Identify which cell holds the provided text, then report its [x, y] central coordinate. 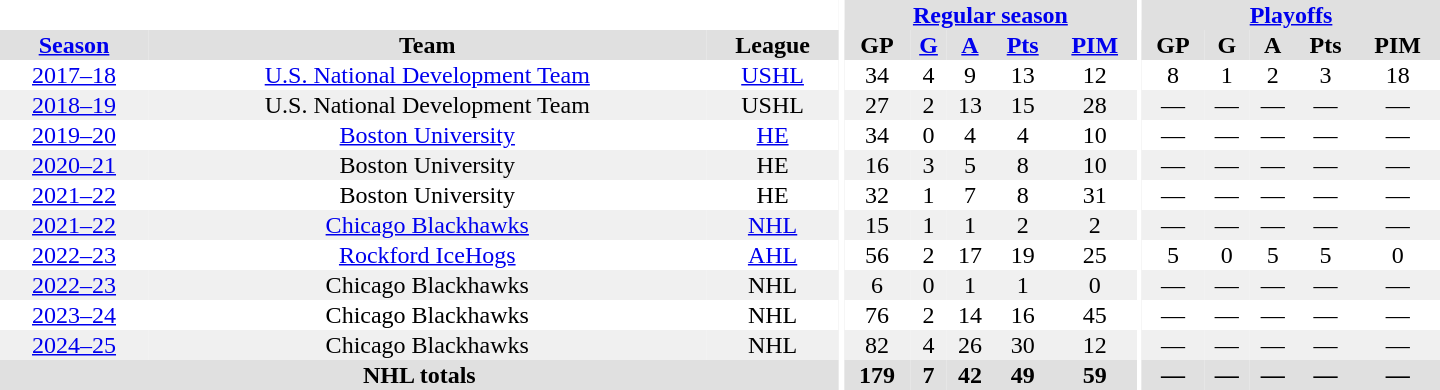
56 [877, 255]
NHL totals [420, 375]
49 [1023, 375]
17 [970, 255]
2023–24 [74, 315]
Season [74, 45]
82 [877, 345]
Regular season [990, 15]
Team [427, 45]
28 [1094, 105]
42 [970, 375]
45 [1094, 315]
2020–21 [74, 165]
76 [877, 315]
6 [877, 285]
2017–18 [74, 75]
2018–19 [74, 105]
League [772, 45]
59 [1094, 375]
31 [1094, 195]
2019–20 [74, 135]
26 [970, 345]
27 [877, 105]
179 [877, 375]
30 [1023, 345]
2024–25 [74, 345]
18 [1398, 75]
14 [970, 315]
Rockford IceHogs [427, 255]
AHL [772, 255]
Playoffs [1291, 15]
9 [970, 75]
25 [1094, 255]
32 [877, 195]
19 [1023, 255]
